Identify which cell holds the provided text, then report its (x, y) central coordinate. 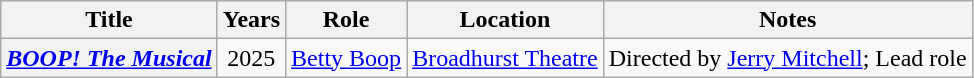
BOOP! The Musical (109, 58)
Notes (788, 20)
Broadhurst Theatre (506, 58)
Betty Boop (346, 58)
Title (109, 20)
Years (251, 20)
2025 (251, 58)
Directed by Jerry Mitchell; Lead role (788, 58)
Role (346, 20)
Location (506, 20)
